Locate the cell with the specified text and output its (x, y) center coordinate. 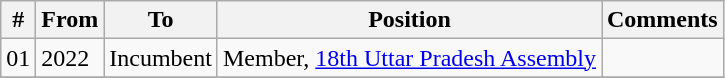
From (70, 20)
Position (409, 20)
Incumbent (161, 58)
# (18, 20)
To (161, 20)
Comments (663, 20)
2022 (70, 58)
Member, 18th Uttar Pradesh Assembly (409, 58)
01 (18, 58)
